Scan for the cell matching the given text and deliver its [x, y] coordinate at center. 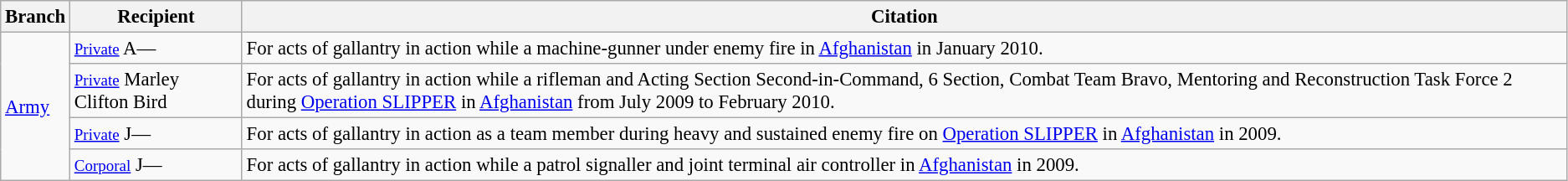
Corporal J— [156, 165]
Recipient [156, 17]
Private A— [156, 49]
Private J— [156, 134]
For acts of gallantry in action while a patrol signaller and joint terminal air controller in Afghanistan in 2009. [904, 165]
Private Marley Clifton Bird [156, 90]
Citation [904, 17]
For acts of gallantry in action as a team member during heavy and sustained enemy fire on Operation SLIPPER in Afghanistan in 2009. [904, 134]
Branch [35, 17]
Army [35, 107]
For acts of gallantry in action while a machine-gunner under enemy fire in Afghanistan in January 2010. [904, 49]
